Output the [x, y] coordinate of the center of the cell containing the given text.  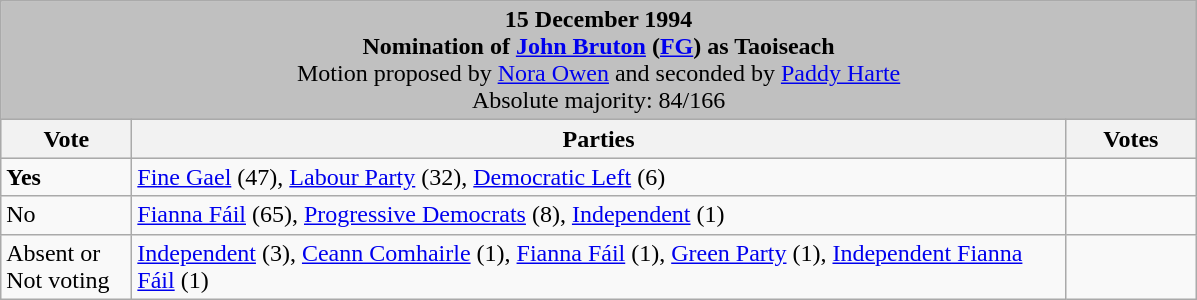
Yes [66, 177]
Vote [66, 139]
No [66, 215]
Votes [1130, 139]
Fianna Fáil (65), Progressive Democrats (8), Independent (1) [599, 215]
15 December 1994Nomination of John Bruton (FG) as TaoiseachMotion proposed by Nora Owen and seconded by Paddy HarteAbsolute majority: 84/166 [599, 60]
Independent (3), Ceann Comhairle (1), Fianna Fáil (1), Green Party (1), Independent Fianna Fáil (1) [599, 266]
Parties [599, 139]
Fine Gael (47), Labour Party (32), Democratic Left (6) [599, 177]
Absent orNot voting [66, 266]
